Capture the cell that displays the provided text and extract its [X, Y] central coordinate. 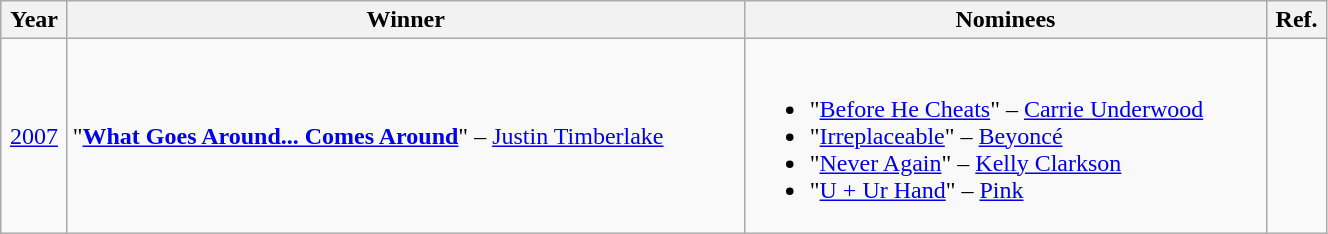
Nominees [1006, 20]
"Before He Cheats" – Carrie Underwood"Irreplaceable" – Beyoncé"Never Again" – Kelly Clarkson"U + Ur Hand" – Pink [1006, 136]
Year [34, 20]
Ref. [1297, 20]
2007 [34, 136]
"What Goes Around... Comes Around" – Justin Timberlake [406, 136]
Winner [406, 20]
